Detect which cell encompasses the target text, then output its [x, y] center coordinate. 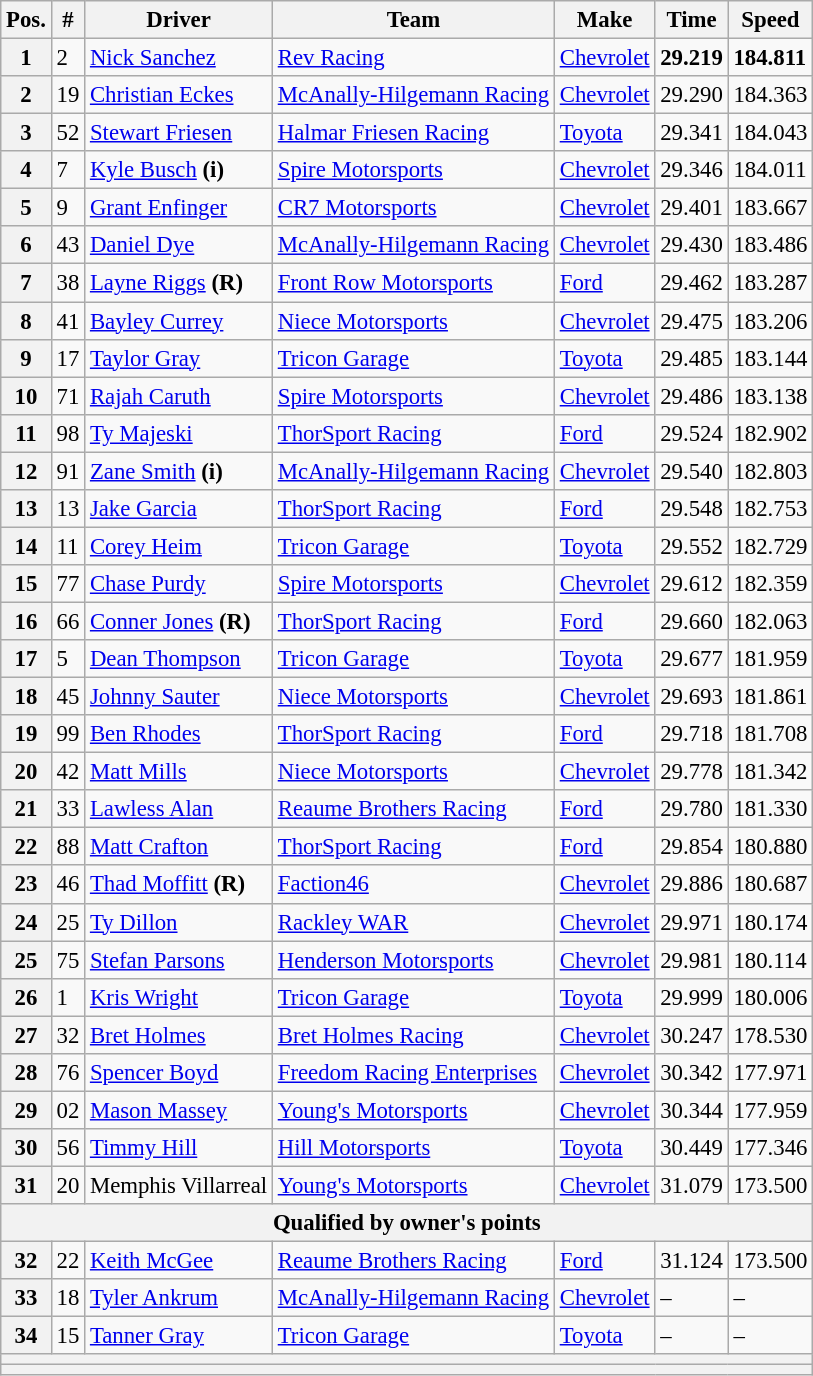
Halmar Friesen Racing [413, 133]
Stewart Friesen [179, 133]
29.346 [692, 170]
Tyler Ankrum [179, 1298]
CR7 Motorsports [413, 208]
Stefan Parsons [179, 960]
46 [68, 885]
88 [68, 847]
75 [68, 960]
Henderson Motorsports [413, 960]
183.486 [770, 245]
Taylor Gray [179, 358]
# [68, 20]
Driver [179, 20]
29.971 [692, 922]
30.247 [692, 1035]
180.006 [770, 997]
27 [26, 1035]
183.144 [770, 358]
29.612 [692, 584]
29.693 [692, 697]
Layne Riggs (R) [179, 283]
38 [68, 283]
181.959 [770, 659]
30.344 [692, 1110]
182.729 [770, 546]
29.485 [692, 358]
29.290 [692, 95]
Speed [770, 20]
182.753 [770, 509]
12 [26, 471]
Jake Garcia [179, 509]
Front Row Motorsports [413, 283]
180.880 [770, 847]
Rackley WAR [413, 922]
184.811 [770, 58]
31.079 [692, 1185]
Bret Holmes [179, 1035]
16 [26, 621]
181.708 [770, 734]
180.114 [770, 960]
29.462 [692, 283]
14 [26, 546]
29.219 [692, 58]
Johnny Sauter [179, 697]
8 [26, 321]
29.778 [692, 772]
Faction46 [413, 885]
183.206 [770, 321]
52 [68, 133]
29.981 [692, 960]
Dean Thompson [179, 659]
31.124 [692, 1261]
29.677 [692, 659]
56 [68, 1148]
184.363 [770, 95]
43 [68, 245]
71 [68, 396]
177.959 [770, 1110]
Lawless Alan [179, 809]
181.861 [770, 697]
02 [68, 1110]
24 [26, 922]
30.449 [692, 1148]
177.346 [770, 1148]
Bayley Currey [179, 321]
29.524 [692, 433]
Memphis Villarreal [179, 1185]
23 [26, 885]
184.043 [770, 133]
29.854 [692, 847]
29.548 [692, 509]
183.667 [770, 208]
Zane Smith (i) [179, 471]
42 [68, 772]
77 [68, 584]
41 [68, 321]
Freedom Racing Enterprises [413, 1073]
Nick Sanchez [179, 58]
180.174 [770, 922]
76 [68, 1073]
Mason Massey [179, 1110]
Keith McGee [179, 1261]
182.902 [770, 433]
6 [26, 245]
183.287 [770, 283]
99 [68, 734]
Team [413, 20]
29.718 [692, 734]
3 [26, 133]
184.011 [770, 170]
26 [26, 997]
29.475 [692, 321]
29.430 [692, 245]
182.803 [770, 471]
Christian Eckes [179, 95]
29.780 [692, 809]
Ty Majeski [179, 433]
Bret Holmes Racing [413, 1035]
181.330 [770, 809]
21 [26, 809]
182.063 [770, 621]
Ty Dillon [179, 922]
29.999 [692, 997]
Time [692, 20]
Tanner Gray [179, 1336]
28 [26, 1073]
181.342 [770, 772]
98 [68, 433]
Spencer Boyd [179, 1073]
Hill Motorsports [413, 1148]
29.660 [692, 621]
29.401 [692, 208]
Qualified by owner's points [407, 1223]
180.687 [770, 885]
Corey Heim [179, 546]
29.552 [692, 546]
Kyle Busch (i) [179, 170]
29.341 [692, 133]
Rev Racing [413, 58]
Matt Crafton [179, 847]
Pos. [26, 20]
29.886 [692, 885]
Matt Mills [179, 772]
29.540 [692, 471]
29.486 [692, 396]
Ben Rhodes [179, 734]
Rajah Caruth [179, 396]
Make [604, 20]
66 [68, 621]
182.359 [770, 584]
183.138 [770, 396]
31 [26, 1185]
4 [26, 170]
30 [26, 1148]
29 [26, 1110]
Thad Moffitt (R) [179, 885]
Grant Enfinger [179, 208]
10 [26, 396]
30.342 [692, 1073]
34 [26, 1336]
91 [68, 471]
Kris Wright [179, 997]
177.971 [770, 1073]
Conner Jones (R) [179, 621]
45 [68, 697]
Daniel Dye [179, 245]
Timmy Hill [179, 1148]
Chase Purdy [179, 584]
178.530 [770, 1035]
